Output the [X, Y] coordinate of the center of the cell containing the given text.  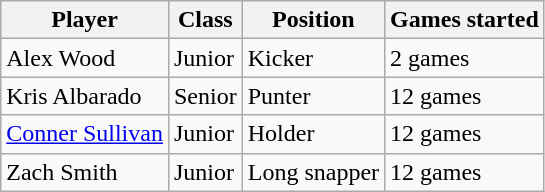
Punter [313, 96]
Conner Sullivan [85, 134]
Kicker [313, 58]
Kris Albarado [85, 96]
Position [313, 20]
Senior [205, 96]
Holder [313, 134]
Games started [465, 20]
Long snapper [313, 172]
Class [205, 20]
Player [85, 20]
2 games [465, 58]
Alex Wood [85, 58]
Zach Smith [85, 172]
